Return [X, Y] of the center of cell containing provided text 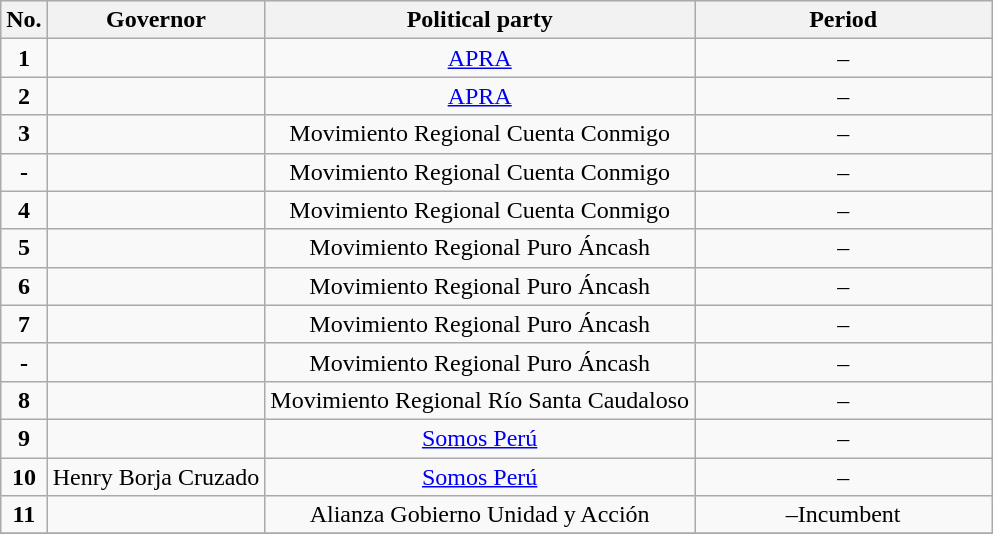
4 [24, 210]
Governor [156, 20]
3 [24, 134]
–Incumbent [844, 515]
8 [24, 400]
9 [24, 438]
Henry Borja Cruzado [156, 477]
7 [24, 324]
2 [24, 96]
11 [24, 515]
6 [24, 286]
No. [24, 20]
10 [24, 477]
Political party [480, 20]
Period [844, 20]
Alianza Gobierno Unidad y Acción [480, 515]
Movimiento Regional Río Santa Caudaloso [480, 400]
5 [24, 248]
1 [24, 58]
